Locate the cell with the specified text and output its (x, y) center coordinate. 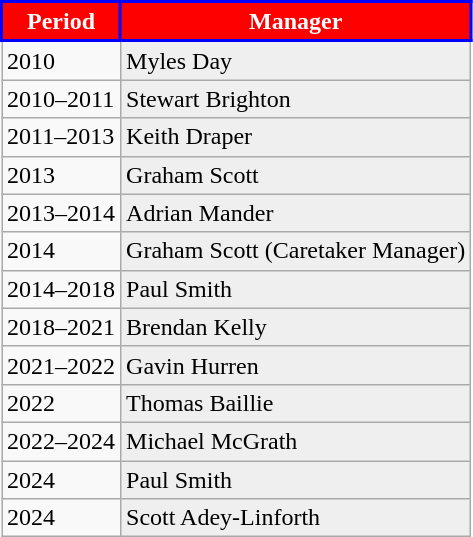
Thomas Baillie (296, 403)
2013–2014 (62, 213)
2010 (62, 60)
2013 (62, 175)
2022 (62, 403)
2014–2018 (62, 289)
2011–2013 (62, 137)
Period (62, 22)
2021–2022 (62, 365)
Stewart Brighton (296, 99)
Myles Day (296, 60)
2022–2024 (62, 441)
Gavin Hurren (296, 365)
2010–2011 (62, 99)
Graham Scott (296, 175)
2014 (62, 251)
2018–2021 (62, 327)
Brendan Kelly (296, 327)
Michael McGrath (296, 441)
Graham Scott (Caretaker Manager) (296, 251)
Scott Adey-Linforth (296, 518)
Adrian Mander (296, 213)
Keith Draper (296, 137)
Manager (296, 22)
